Return the (x, y) coordinate for the center point of the cell that contains the specified text.  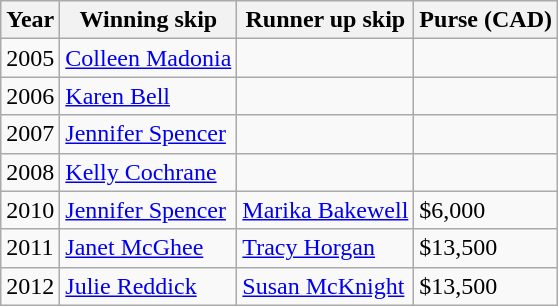
Tracy Horgan (326, 248)
2006 (30, 96)
Julie Reddick (148, 286)
2005 (30, 58)
$6,000 (486, 210)
2010 (30, 210)
Kelly Cochrane (148, 172)
2011 (30, 248)
Marika Bakewell (326, 210)
Runner up skip (326, 20)
Purse (CAD) (486, 20)
Year (30, 20)
2007 (30, 134)
Karen Bell (148, 96)
Colleen Madonia (148, 58)
2012 (30, 286)
Susan McKnight (326, 286)
Janet McGhee (148, 248)
2008 (30, 172)
Winning skip (148, 20)
